Provide the [X, Y] coordinate of the cell's center where the given text is located.  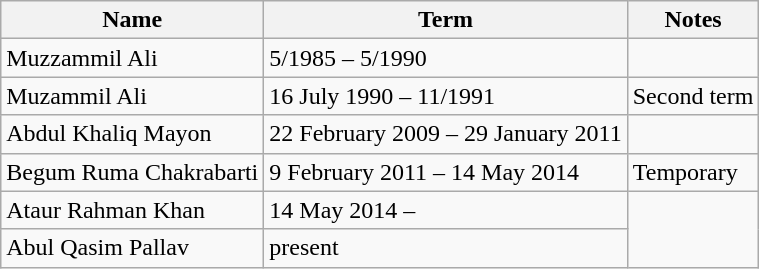
Second term [693, 96]
22 February 2009 – 29 January 2011 [446, 134]
16 July 1990 – 11/1991 [446, 96]
Notes [693, 20]
14 May 2014 – [446, 210]
Term [446, 20]
Temporary [693, 172]
9 February 2011 – 14 May 2014 [446, 172]
present [446, 248]
5/1985 – 5/1990 [446, 58]
Abul Qasim Pallav [132, 248]
Muzzammil Ali [132, 58]
Name [132, 20]
Abdul Khaliq Mayon [132, 134]
Muzammil Ali [132, 96]
Begum Ruma Chakrabarti [132, 172]
Ataur Rahman Khan [132, 210]
